Locate the cell with the specified text and output its [X, Y] center coordinate. 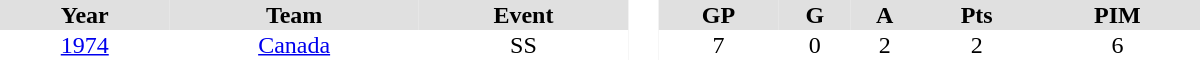
0 [815, 45]
Event [524, 15]
SS [524, 45]
G [815, 15]
A [885, 15]
Canada [294, 45]
Pts [976, 15]
Team [294, 15]
PIM [1118, 15]
GP [718, 15]
Year [85, 15]
6 [1118, 45]
1974 [85, 45]
7 [718, 45]
